Search for the cell housing the specified text and yield its [X, Y] center coordinate. 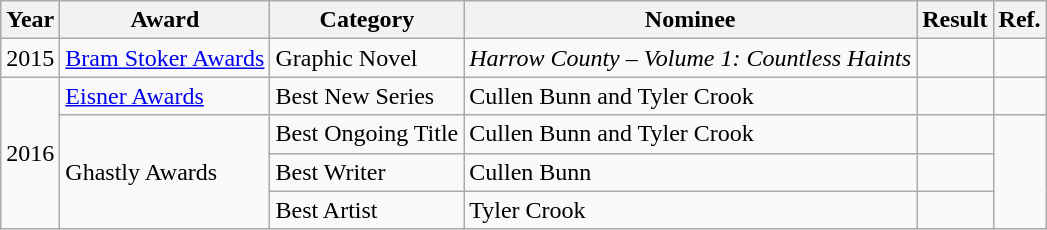
Award [165, 20]
2015 [30, 58]
Nominee [690, 20]
Best Artist [367, 210]
Ref. [1020, 20]
Bram Stoker Awards [165, 58]
Ghastly Awards [165, 172]
2016 [30, 153]
Category [367, 20]
Graphic Novel [367, 58]
Year [30, 20]
Tyler Crook [690, 210]
Eisner Awards [165, 96]
Best New Series [367, 96]
Best Writer [367, 172]
Result [955, 20]
Cullen Bunn [690, 172]
Best Ongoing Title [367, 134]
Harrow County – Volume 1: Countless Haints [690, 58]
